Output the [X, Y] coordinate of the center of the cell containing the given text.  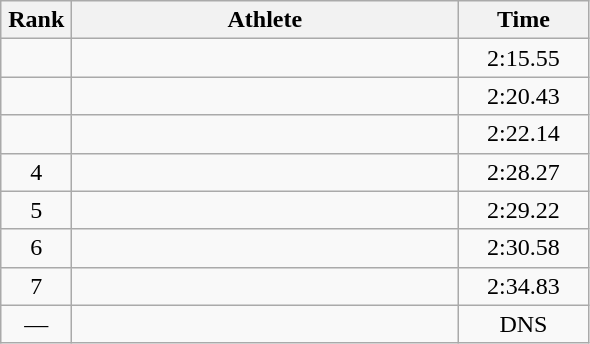
5 [36, 210]
4 [36, 172]
7 [36, 286]
Rank [36, 20]
2:30.58 [524, 248]
Athlete [265, 20]
6 [36, 248]
Time [524, 20]
2:22.14 [524, 134]
2:15.55 [524, 58]
2:34.83 [524, 286]
2:29.22 [524, 210]
2:28.27 [524, 172]
— [36, 324]
DNS [524, 324]
2:20.43 [524, 96]
